Output the (X, Y) coordinate of the center of the cell containing the given text.  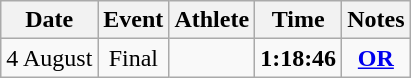
Final (134, 58)
Athlete (212, 20)
Date (50, 20)
Notes (376, 20)
4 August (50, 58)
Time (298, 20)
Event (134, 20)
1:18:46 (298, 58)
OR (376, 58)
